Locate the cell with the specified text and output its (x, y) center coordinate. 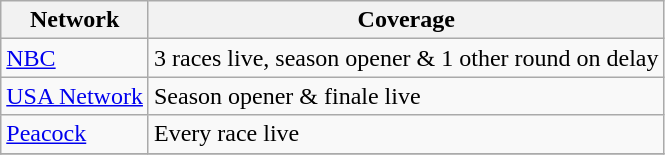
Season opener & finale live (406, 96)
Peacock (75, 134)
3 races live, season opener & 1 other round on delay (406, 58)
NBC (75, 58)
USA Network (75, 96)
Every race live (406, 134)
Network (75, 20)
Coverage (406, 20)
